Capture the cell that displays the provided text and extract its [X, Y] central coordinate. 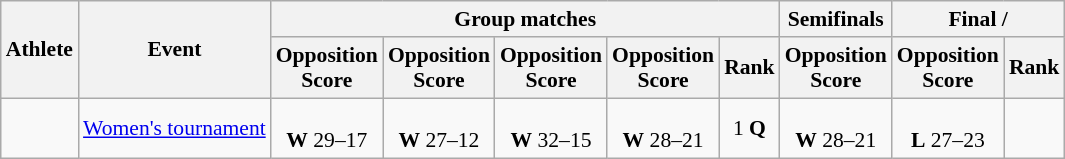
W 27–12 [439, 128]
W 29–17 [327, 128]
Women's tournament [174, 128]
Athlete [40, 50]
Final / [978, 19]
Semifinals [836, 19]
1 Q [750, 128]
Group matches [526, 19]
W 32–15 [551, 128]
L 27–23 [948, 128]
Event [174, 50]
